Output the (x, y) coordinate of the center of the cell containing the given text.  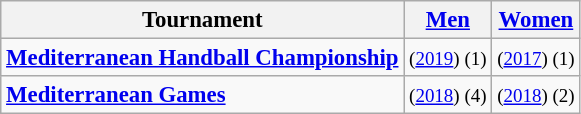
(2019) (1) (448, 58)
(2017) (1) (536, 58)
(2018) (2) (536, 95)
Tournament (202, 20)
Mediterranean Games (202, 95)
Women (536, 20)
Men (448, 20)
Mediterranean Handball Championship (202, 58)
(2018) (4) (448, 95)
